Find where the given text appears and provide that cell's center as (x, y) coordinate. 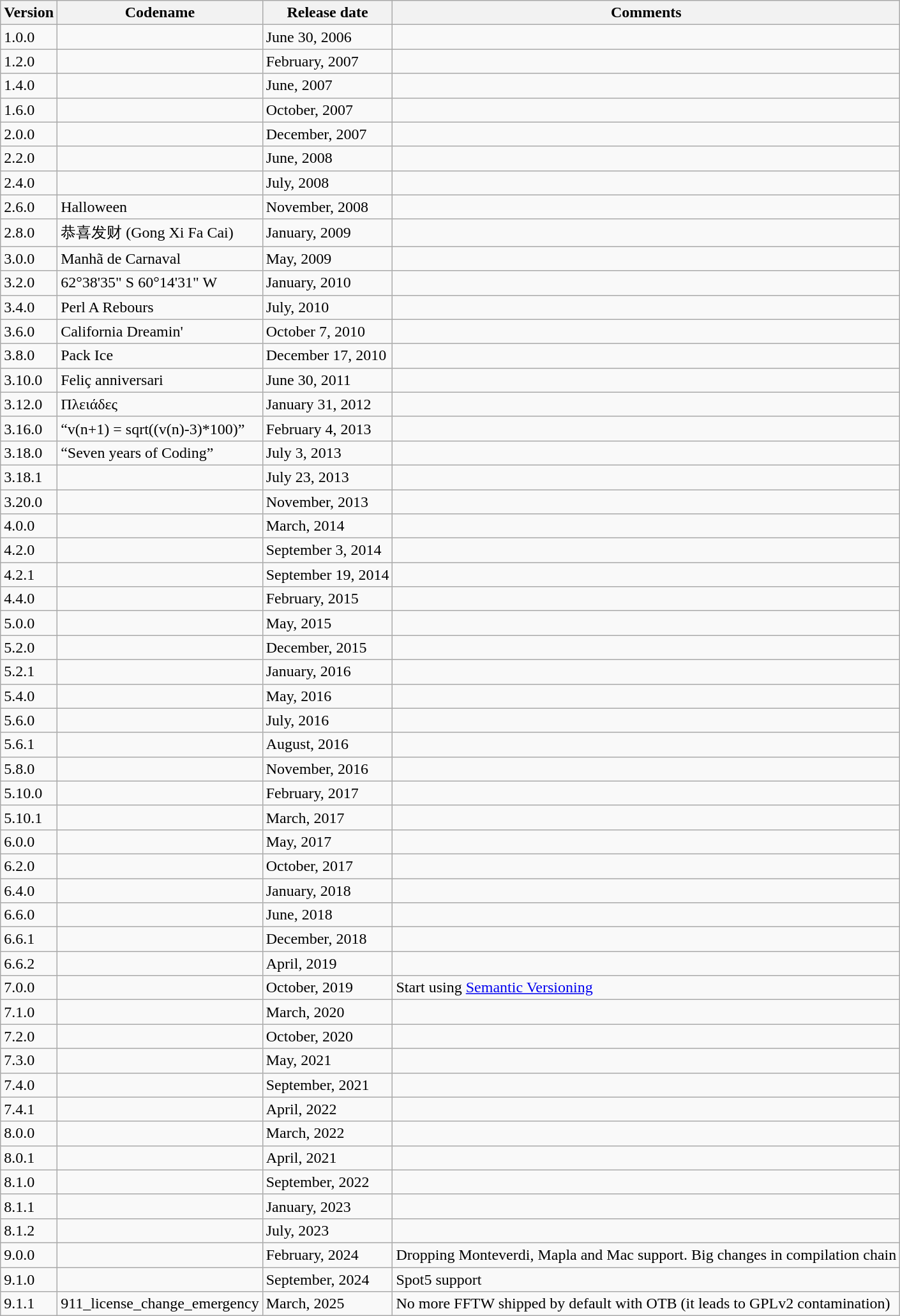
9.1.0 (29, 1279)
4.2.1 (29, 575)
August, 2016 (327, 745)
July, 2010 (327, 307)
7.0.0 (29, 988)
3.10.0 (29, 380)
June, 2007 (327, 86)
January, 2023 (327, 1206)
5.4.0 (29, 696)
Spot5 support (646, 1279)
3.0.0 (29, 259)
7.3.0 (29, 1061)
5.10.0 (29, 793)
6.4.0 (29, 891)
4.2.0 (29, 550)
3.8.0 (29, 356)
December, 2007 (327, 134)
7.4.0 (29, 1085)
July 23, 2013 (327, 477)
June, 2018 (327, 915)
May, 2009 (327, 259)
3.2.0 (29, 283)
March, 2022 (327, 1133)
May, 2016 (327, 696)
November, 2008 (327, 207)
6.6.2 (29, 964)
6.6.0 (29, 915)
Codename (160, 13)
3.18.1 (29, 477)
6.0.0 (29, 842)
3.4.0 (29, 307)
8.1.2 (29, 1230)
8.0.1 (29, 1158)
January 31, 2012 (327, 404)
2.8.0 (29, 232)
May, 2015 (327, 623)
Πλειάδες (160, 404)
December, 2015 (327, 647)
3.16.0 (29, 428)
May, 2017 (327, 842)
4.4.0 (29, 599)
5.10.1 (29, 817)
July, 2016 (327, 720)
8.1.1 (29, 1206)
3.6.0 (29, 331)
“v(n+1) = sqrt((v(n)-3)*100)” (160, 428)
5.6.1 (29, 745)
April, 2021 (327, 1158)
February, 2017 (327, 793)
March, 2020 (327, 1012)
April, 2022 (327, 1109)
No more FFTW shipped by default with OTB (it leads to GPLv2 contamination) (646, 1304)
911_license_change_emergency (160, 1304)
3.18.0 (29, 453)
7.2.0 (29, 1036)
5.2.1 (29, 672)
January, 2009 (327, 232)
2.0.0 (29, 134)
September, 2024 (327, 1279)
“Seven years of Coding” (160, 453)
5.6.0 (29, 720)
5.0.0 (29, 623)
1.2.0 (29, 61)
2.2.0 (29, 158)
September, 2021 (327, 1085)
1.4.0 (29, 86)
July, 2023 (327, 1230)
4.0.0 (29, 526)
December 17, 2010 (327, 356)
California Dreamin' (160, 331)
September 3, 2014 (327, 550)
February, 2015 (327, 599)
7.4.1 (29, 1109)
Start using Semantic Versioning (646, 988)
February, 2007 (327, 61)
2.4.0 (29, 183)
Pack Ice (160, 356)
7.1.0 (29, 1012)
November, 2016 (327, 769)
5.2.0 (29, 647)
November, 2013 (327, 501)
March, 2025 (327, 1304)
September, 2022 (327, 1182)
Perl A Rebours (160, 307)
February, 2024 (327, 1255)
June, 2008 (327, 158)
8.0.0 (29, 1133)
July 3, 2013 (327, 453)
1.0.0 (29, 37)
Release date (327, 13)
2.6.0 (29, 207)
September 19, 2014 (327, 575)
October, 2020 (327, 1036)
October, 2007 (327, 110)
January, 2010 (327, 283)
June 30, 2011 (327, 380)
Feliç anniversari (160, 380)
恭喜发财 (Gong Xi Fa Cai) (160, 232)
3.12.0 (29, 404)
62°38'35" S 60°14'31" W (160, 283)
January, 2018 (327, 891)
October, 2017 (327, 866)
January, 2016 (327, 672)
Comments (646, 13)
5.8.0 (29, 769)
6.6.1 (29, 939)
9.1.1 (29, 1304)
April, 2019 (327, 964)
July, 2008 (327, 183)
8.1.0 (29, 1182)
February 4, 2013 (327, 428)
March, 2017 (327, 817)
Dropping Monteverdi, Mapla and Mac support. Big changes in compilation chain (646, 1255)
Version (29, 13)
9.0.0 (29, 1255)
Halloween (160, 207)
October, 2019 (327, 988)
Manhã de Carnaval (160, 259)
3.20.0 (29, 501)
6.2.0 (29, 866)
December, 2018 (327, 939)
March, 2014 (327, 526)
May, 2021 (327, 1061)
October 7, 2010 (327, 331)
June 30, 2006 (327, 37)
1.6.0 (29, 110)
